Locate the cell with the specified text and output its [X, Y] center coordinate. 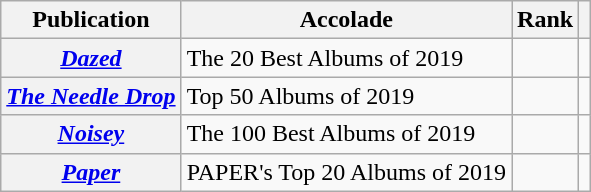
The 100 Best Albums of 2019 [346, 134]
Rank [546, 20]
Dazed [91, 58]
PAPER's Top 20 Albums of 2019 [346, 172]
Publication [91, 20]
Paper [91, 172]
Accolade [346, 20]
Top 50 Albums of 2019 [346, 96]
The 20 Best Albums of 2019 [346, 58]
The Needle Drop [91, 96]
Noisey [91, 134]
